For the text-containing cell, return its midpoint in [x, y] coordinate format. 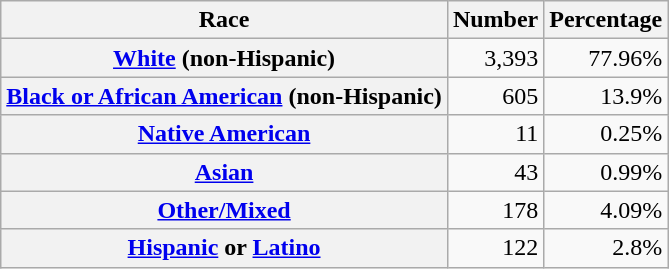
Asian [224, 172]
Other/Mixed [224, 210]
Percentage [606, 20]
White (non-Hispanic) [224, 58]
3,393 [495, 58]
122 [495, 248]
77.96% [606, 58]
Native American [224, 134]
178 [495, 210]
Black or African American (non-Hispanic) [224, 96]
Number [495, 20]
13.9% [606, 96]
Race [224, 20]
43 [495, 172]
Hispanic or Latino [224, 248]
605 [495, 96]
4.09% [606, 210]
0.99% [606, 172]
11 [495, 134]
0.25% [606, 134]
2.8% [606, 248]
